Return the (x, y) coordinate for the center point of the cell that contains the specified text.  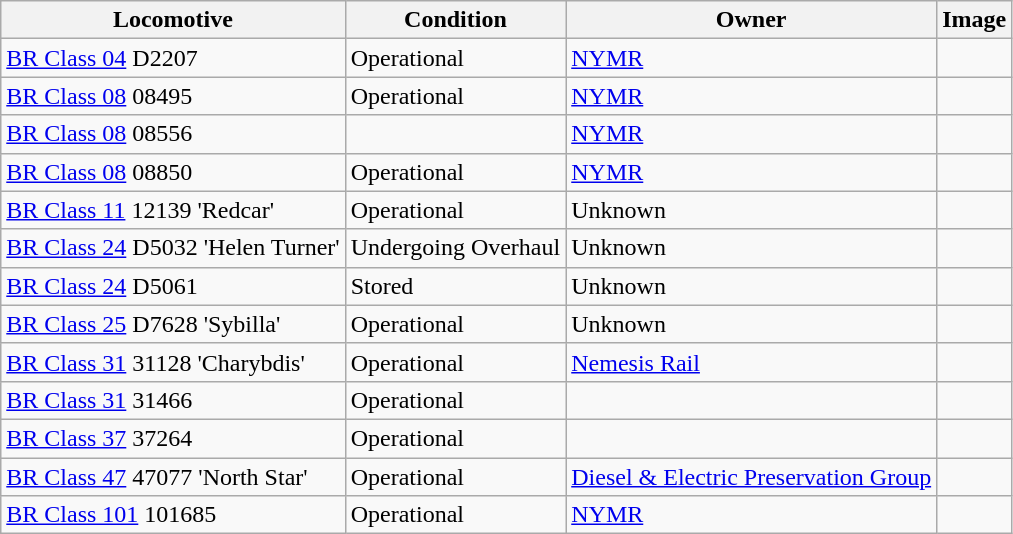
Stored (456, 286)
Locomotive (173, 20)
BR Class 101 101685 (173, 515)
BR Class 04 D2207 (173, 58)
Condition (456, 20)
BR Class 08 08556 (173, 134)
BR Class 24 D5032 'Helen Turner' (173, 248)
BR Class 31 31466 (173, 400)
Nemesis Rail (752, 362)
BR Class 37 37264 (173, 438)
BR Class 11 12139 'Redcar' (173, 210)
Owner (752, 20)
BR Class 47 47077 'North Star' (173, 477)
Image (974, 20)
BR Class 08 08495 (173, 96)
BR Class 25 D7628 'Sybilla' (173, 324)
BR Class 31 31128 'Charybdis' (173, 362)
BR Class 08 08850 (173, 172)
Undergoing Overhaul (456, 248)
Diesel & Electric Preservation Group (752, 477)
BR Class 24 D5061 (173, 286)
